Capture the cell that displays the provided text and extract its [x, y] central coordinate. 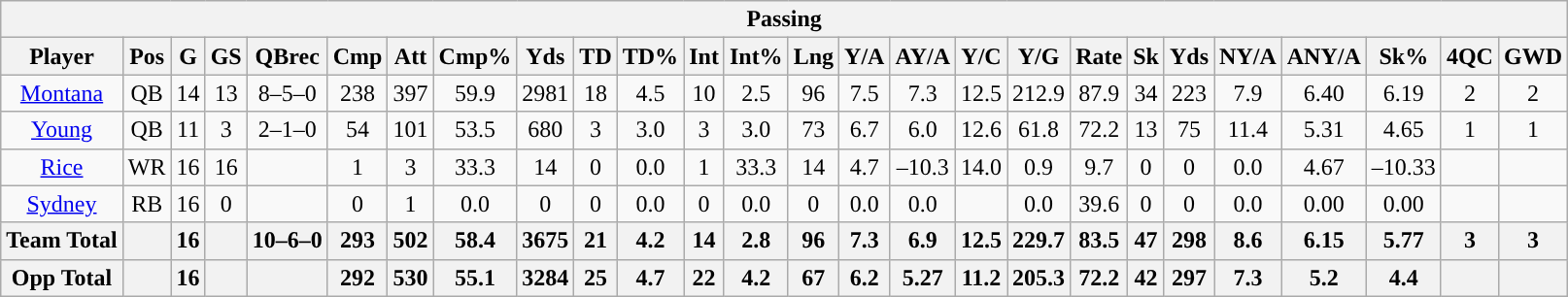
Lng [813, 56]
2–1–0 [288, 130]
6.15 [1323, 241]
5.31 [1323, 130]
39.6 [1100, 204]
11.4 [1248, 130]
2.8 [756, 241]
6.40 [1323, 93]
Young [62, 130]
3675 [546, 241]
G [188, 56]
229.7 [1040, 241]
ANY/A [1323, 56]
292 [358, 278]
Player [62, 56]
11 [188, 130]
18 [596, 93]
212.9 [1040, 93]
6.0 [923, 130]
205.3 [1040, 278]
21 [596, 241]
6.2 [865, 278]
Opp Total [62, 278]
4.67 [1323, 167]
10–6–0 [288, 241]
AY/A [923, 56]
11.2 [981, 278]
680 [546, 130]
397 [410, 93]
5.27 [923, 278]
8.6 [1248, 241]
8–5–0 [288, 93]
4.65 [1403, 130]
59.9 [475, 93]
6.19 [1403, 93]
2981 [546, 93]
6.9 [923, 241]
GS [225, 56]
0.9 [1040, 167]
Rice [62, 167]
83.5 [1100, 241]
Pos [147, 56]
5.77 [1403, 241]
Int [704, 56]
RB [147, 204]
Passing [785, 19]
223 [1189, 93]
Att [410, 56]
530 [410, 278]
5.2 [1323, 278]
101 [410, 130]
4.5 [650, 93]
Cmp% [475, 56]
293 [358, 241]
25 [596, 278]
QBrec [288, 56]
TD [596, 56]
53.5 [475, 130]
87.9 [1100, 93]
Cmp [358, 56]
238 [358, 93]
GWD [1533, 56]
Sk% [1403, 56]
2.5 [756, 93]
61.8 [1040, 130]
Sk [1146, 56]
TD% [650, 56]
297 [1189, 278]
54 [358, 130]
55.1 [475, 278]
12.6 [981, 130]
–10.33 [1403, 167]
–10.3 [923, 167]
47 [1146, 241]
3284 [546, 278]
502 [410, 241]
10 [704, 93]
22 [704, 278]
Sydney [62, 204]
58.4 [475, 241]
75 [1189, 130]
4QC [1469, 56]
42 [1146, 278]
14.0 [981, 167]
6.7 [865, 130]
7.5 [865, 93]
4.4 [1403, 278]
9.7 [1100, 167]
Y/G [1040, 56]
Y/A [865, 56]
Rate [1100, 56]
WR [147, 167]
Int% [756, 56]
NY/A [1248, 56]
298 [1189, 241]
67 [813, 278]
Team Total [62, 241]
73 [813, 130]
Montana [62, 93]
Y/C [981, 56]
34 [1146, 93]
7.9 [1248, 93]
